Capture the cell that displays the provided text and extract its (X, Y) central coordinate. 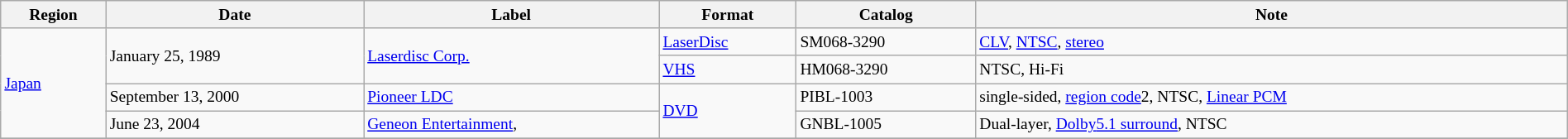
Geneon Entertainment, (511, 124)
January 25, 1989 (235, 56)
Japan (53, 83)
Pioneer LDC (511, 98)
DVD (728, 111)
Dual-layer, Dolby5.1 surround, NTSC (1272, 124)
PIBL-1003 (887, 98)
September 13, 2000 (235, 98)
Note (1272, 15)
Laserdisc Corp. (511, 56)
SM068-3290 (887, 41)
Region (53, 15)
CLV, NTSC, stereo (1272, 41)
Label (511, 15)
GNBL-1005 (887, 124)
HM068-3290 (887, 69)
Format (728, 15)
VHS (728, 69)
June 23, 2004 (235, 124)
single-sided, region code2, NTSC, Linear PCM (1272, 98)
LaserDisc (728, 41)
Date (235, 15)
NTSC, Hi-Fi (1272, 69)
Catalog (887, 15)
